Extract the (x, y) coordinate from the center of the cell holding the provided text.  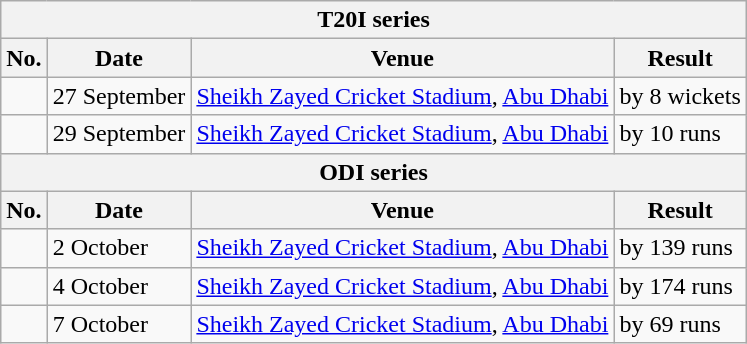
4 October (119, 286)
by 139 runs (680, 248)
T20I series (374, 20)
by 69 runs (680, 324)
27 September (119, 96)
ODI series (374, 172)
7 October (119, 324)
by 8 wickets (680, 96)
by 174 runs (680, 286)
29 September (119, 134)
by 10 runs (680, 134)
2 October (119, 248)
